For the text-containing cell, return its midpoint in [x, y] coordinate format. 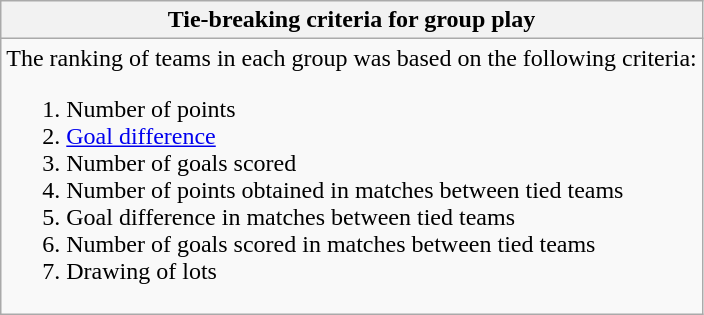
Tie-breaking criteria for group play [352, 20]
